Detect which cell encompasses the target text, then output its (X, Y) center coordinate. 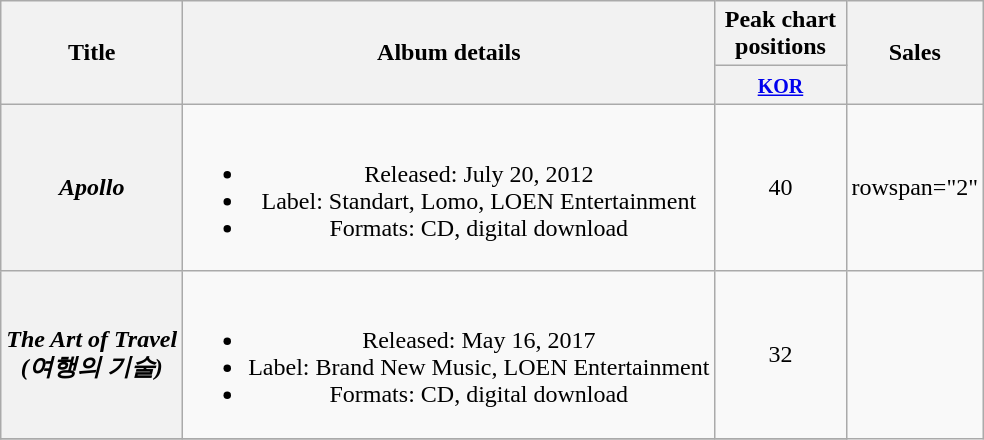
Released: July 20, 2012Label: Standart, Lomo, LOEN EntertainmentFormats: CD, digital download (449, 188)
Apollo (92, 188)
The Art of Travel(여행의 기술) (92, 354)
Peak chart positions (780, 34)
KOR (780, 85)
Released: May 16, 2017Label: Brand New Music, LOEN EntertainmentFormats: CD, digital download (449, 354)
40 (780, 188)
Sales (915, 52)
Title (92, 52)
Album details (449, 52)
rowspan="2" (915, 188)
32 (780, 354)
